Extract the [x, y] coordinate from the center of the cell holding the provided text.  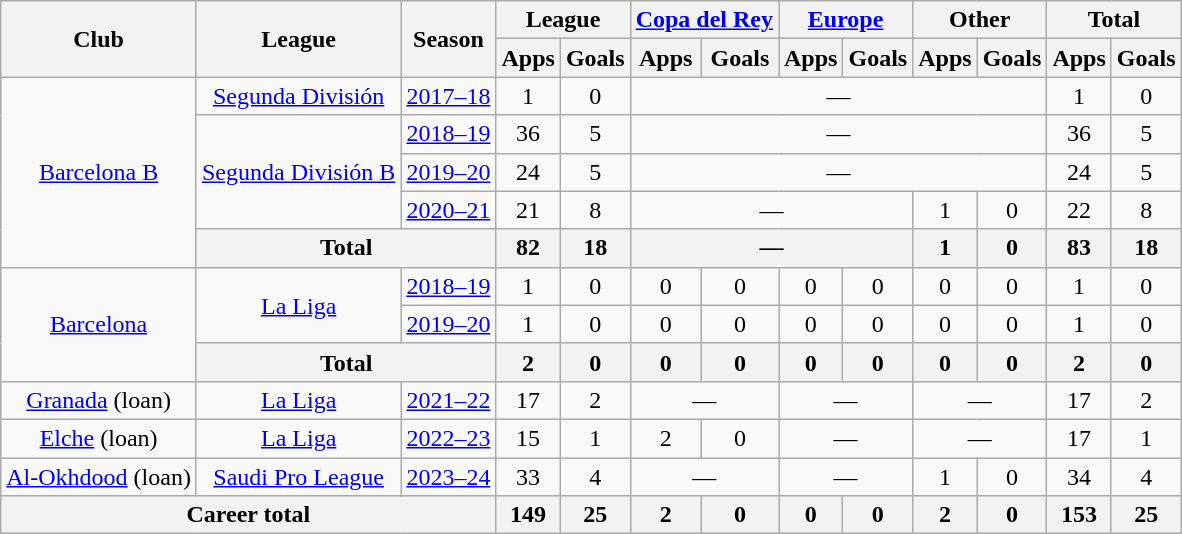
83 [1079, 248]
Barcelona [99, 324]
2020–21 [448, 210]
Season [448, 39]
34 [1079, 477]
21 [528, 210]
149 [528, 515]
Segunda División B [298, 172]
2017–18 [448, 96]
Elche (loan) [99, 438]
Europe [845, 20]
2023–24 [448, 477]
Copa del Rey [704, 20]
2021–22 [448, 400]
Saudi Pro League [298, 477]
2022–23 [448, 438]
Barcelona B [99, 172]
Granada (loan) [99, 400]
Career total [248, 515]
Other [980, 20]
Segunda División [298, 96]
33 [528, 477]
Club [99, 39]
82 [528, 248]
22 [1079, 210]
15 [528, 438]
153 [1079, 515]
Al-Okhdood (loan) [99, 477]
